Detect which cell encompasses the target text, then output its [x, y] center coordinate. 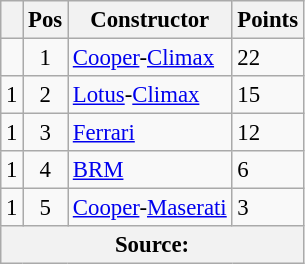
Source: [152, 245]
15 [268, 95]
Points [268, 20]
22 [268, 58]
6 [268, 170]
Lotus-Climax [150, 95]
Constructor [150, 20]
Cooper-Maserati [150, 208]
12 [268, 133]
BRM [150, 170]
5 [46, 208]
4 [46, 170]
Cooper-Climax [150, 58]
Ferrari [150, 133]
Pos [46, 20]
2 [46, 95]
